Capture the cell that displays the provided text and extract its [x, y] central coordinate. 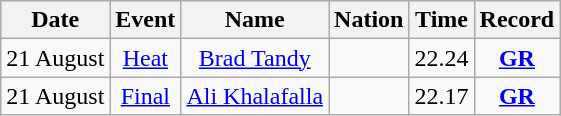
Time [442, 20]
Heat [146, 58]
Ali Khalafalla [255, 96]
Date [56, 20]
Brad Tandy [255, 58]
22.24 [442, 58]
22.17 [442, 96]
Event [146, 20]
Final [146, 96]
Name [255, 20]
Nation [369, 20]
Record [517, 20]
